Detect which cell encompasses the target text, then output its [X, Y] center coordinate. 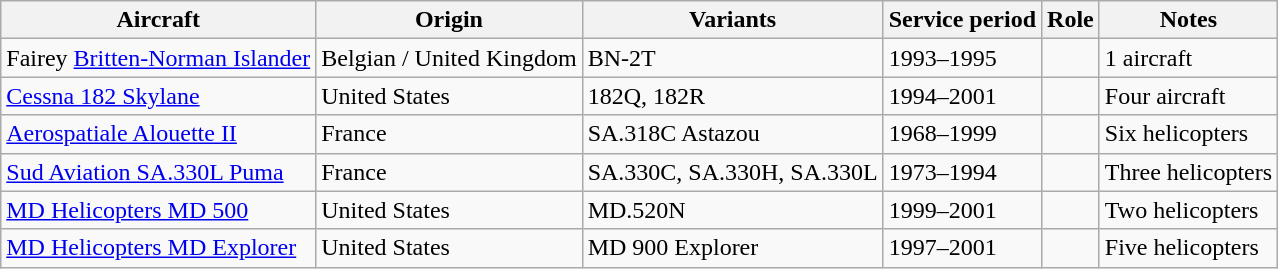
MD Helicopters MD 500 [158, 210]
Aerospatiale Alouette II [158, 134]
Sud Aviation SA.330L Puma [158, 172]
Belgian / United Kingdom [449, 58]
Fairey Britten-Norman Islander [158, 58]
182Q, 182R [732, 96]
Five helicopters [1188, 248]
1 aircraft [1188, 58]
MD 900 Explorer [732, 248]
Aircraft [158, 20]
MD Helicopters MD Explorer [158, 248]
Four aircraft [1188, 96]
BN-2T [732, 58]
Variants [732, 20]
1994–2001 [962, 96]
SA.318C Astazou [732, 134]
Two helicopters [1188, 210]
Three helicopters [1188, 172]
1997–2001 [962, 248]
Origin [449, 20]
Role [1071, 20]
SA.330C, SA.330H, SA.330L [732, 172]
Cessna 182 Skylane [158, 96]
1993–1995 [962, 58]
Service period [962, 20]
Six helicopters [1188, 134]
1999–2001 [962, 210]
MD.520N [732, 210]
1973–1994 [962, 172]
Notes [1188, 20]
1968–1999 [962, 134]
